Identify which cell holds the provided text, then report its [x, y] central coordinate. 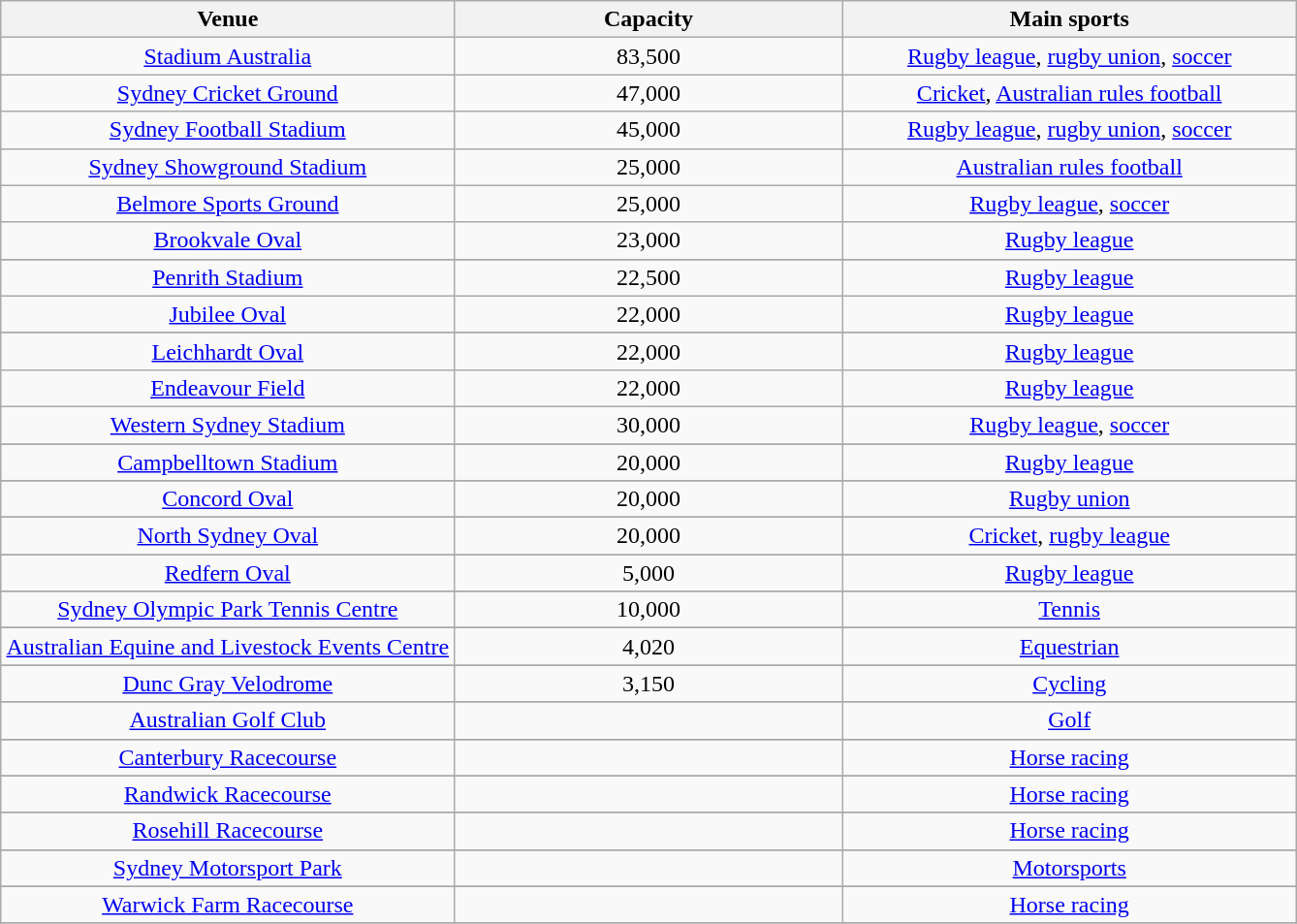
Randwick Racecourse [228, 794]
Campbelltown Stadium [228, 462]
Sydney Olympic Park Tennis Centre [228, 610]
Sydney Showground Stadium [228, 167]
Sydney Cricket Ground [228, 93]
23,000 [649, 240]
Canterbury Racecourse [228, 757]
Western Sydney Stadium [228, 425]
Capacity [649, 19]
Equestrian [1069, 647]
30,000 [649, 425]
Jubilee Oval [228, 314]
22,500 [649, 277]
Rosehill Racecourse [228, 831]
Belmore Sports Ground [228, 204]
Australian Golf Club [228, 720]
45,000 [649, 130]
5,000 [649, 573]
Sydney Motorsport Park [228, 868]
Venue [228, 19]
Tennis [1069, 610]
Main sports [1069, 19]
Cricket, Australian rules football [1069, 93]
Warwick Farm Racecourse [228, 905]
Sydney Football Stadium [228, 130]
Stadium Australia [228, 56]
Motorsports [1069, 868]
Australian rules football [1069, 167]
Rugby union [1069, 499]
Cycling [1069, 684]
Golf [1069, 720]
10,000 [649, 610]
47,000 [649, 93]
Cricket, rugby league [1069, 536]
83,500 [649, 56]
Penrith Stadium [228, 277]
North Sydney Oval [228, 536]
3,150 [649, 684]
Dunc Gray Velodrome [228, 684]
Redfern Oval [228, 573]
Endeavour Field [228, 388]
Concord Oval [228, 499]
Leichhardt Oval [228, 351]
Brookvale Oval [228, 240]
4,020 [649, 647]
Australian Equine and Livestock Events Centre [228, 647]
